From the cell containing the given text, extract its center point as (X, Y) coordinate. 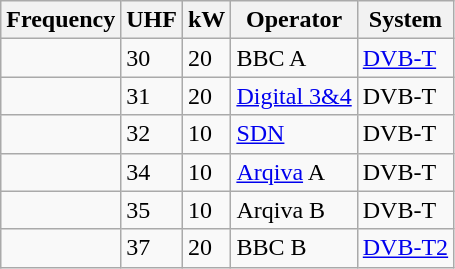
34 (152, 172)
Digital 3&4 (294, 96)
BBC B (294, 248)
SDN (294, 134)
Operator (294, 20)
UHF (152, 20)
35 (152, 210)
37 (152, 248)
Arqiva A (294, 172)
30 (152, 58)
DVB-T2 (405, 248)
Arqiva B (294, 210)
Frequency (61, 20)
BBC A (294, 58)
31 (152, 96)
kW (206, 20)
32 (152, 134)
System (405, 20)
